Search for the cell housing the specified text and yield its [x, y] center coordinate. 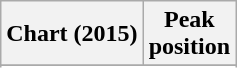
Peakposition [189, 34]
Chart (2015) [72, 34]
